Extract the (x, y) coordinate from the center of the cell holding the provided text.  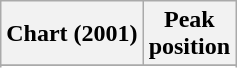
Peakposition (189, 34)
Chart (2001) (72, 34)
